Provide the (x, y) coordinate of the cell's center where the given text is located.  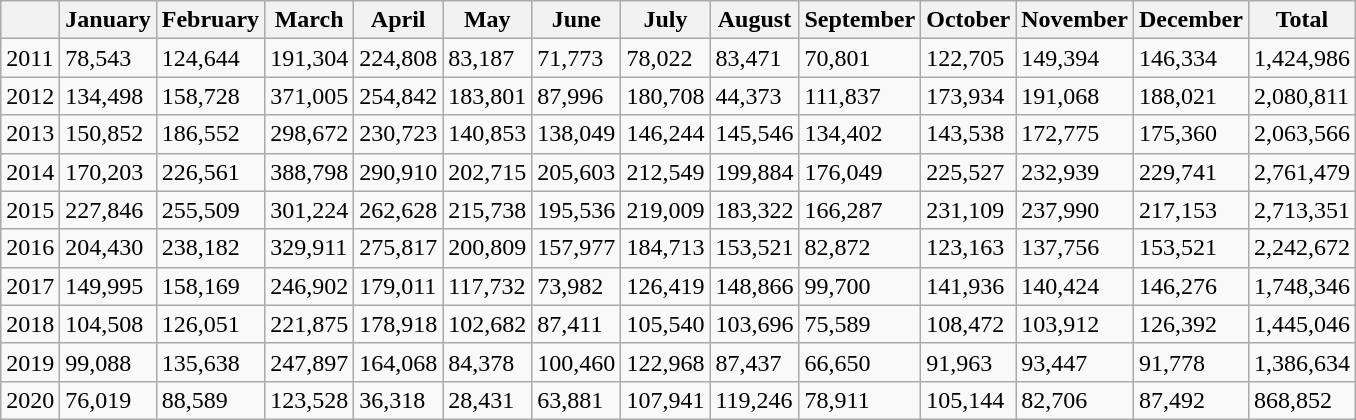
87,996 (576, 96)
217,153 (1190, 210)
82,872 (860, 248)
229,741 (1190, 172)
122,705 (968, 58)
388,798 (310, 172)
March (310, 20)
225,527 (968, 172)
36,318 (398, 400)
186,552 (210, 134)
87,437 (754, 362)
191,304 (310, 58)
135,638 (210, 362)
205,603 (576, 172)
99,088 (108, 362)
105,144 (968, 400)
275,817 (398, 248)
2012 (30, 96)
2,713,351 (1302, 210)
146,244 (666, 134)
November (1075, 20)
103,696 (754, 324)
1,386,634 (1302, 362)
134,498 (108, 96)
148,866 (754, 286)
117,732 (488, 286)
107,941 (666, 400)
124,644 (210, 58)
172,775 (1075, 134)
126,392 (1190, 324)
2,080,811 (1302, 96)
150,852 (108, 134)
2,761,479 (1302, 172)
371,005 (310, 96)
76,019 (108, 400)
2017 (30, 286)
255,509 (210, 210)
141,936 (968, 286)
179,011 (398, 286)
175,360 (1190, 134)
137,756 (1075, 248)
230,723 (398, 134)
247,897 (310, 362)
2,063,566 (1302, 134)
157,977 (576, 248)
143,538 (968, 134)
140,424 (1075, 286)
70,801 (860, 58)
290,910 (398, 172)
44,373 (754, 96)
2019 (30, 362)
October (968, 20)
91,778 (1190, 362)
158,169 (210, 286)
93,447 (1075, 362)
176,049 (860, 172)
119,246 (754, 400)
134,402 (860, 134)
237,990 (1075, 210)
87,492 (1190, 400)
184,713 (666, 248)
146,276 (1190, 286)
126,419 (666, 286)
May (488, 20)
215,738 (488, 210)
204,430 (108, 248)
231,109 (968, 210)
219,009 (666, 210)
202,715 (488, 172)
78,543 (108, 58)
232,939 (1075, 172)
195,536 (576, 210)
78,022 (666, 58)
221,875 (310, 324)
August (754, 20)
April (398, 20)
188,021 (1190, 96)
146,334 (1190, 58)
78,911 (860, 400)
298,672 (310, 134)
170,203 (108, 172)
73,982 (576, 286)
123,528 (310, 400)
238,182 (210, 248)
2020 (30, 400)
July (666, 20)
868,852 (1302, 400)
88,589 (210, 400)
2016 (30, 248)
83,187 (488, 58)
212,549 (666, 172)
1,748,346 (1302, 286)
149,394 (1075, 58)
2018 (30, 324)
126,051 (210, 324)
227,846 (108, 210)
February (210, 20)
63,881 (576, 400)
2,242,672 (1302, 248)
164,068 (398, 362)
99,700 (860, 286)
123,163 (968, 248)
108,472 (968, 324)
145,546 (754, 134)
183,322 (754, 210)
2011 (30, 58)
262,628 (398, 210)
166,287 (860, 210)
329,911 (310, 248)
104,508 (108, 324)
January (108, 20)
254,842 (398, 96)
224,808 (398, 58)
2015 (30, 210)
2013 (30, 134)
105,540 (666, 324)
103,912 (1075, 324)
71,773 (576, 58)
180,708 (666, 96)
66,650 (860, 362)
87,411 (576, 324)
158,728 (210, 96)
2014 (30, 172)
178,918 (398, 324)
June (576, 20)
138,049 (576, 134)
1,424,986 (1302, 58)
Total (1302, 20)
122,968 (666, 362)
75,589 (860, 324)
173,934 (968, 96)
82,706 (1075, 400)
140,853 (488, 134)
100,460 (576, 362)
149,995 (108, 286)
91,963 (968, 362)
84,378 (488, 362)
28,431 (488, 400)
246,902 (310, 286)
102,682 (488, 324)
183,801 (488, 96)
191,068 (1075, 96)
301,224 (310, 210)
111,837 (860, 96)
December (1190, 20)
226,561 (210, 172)
83,471 (754, 58)
September (860, 20)
199,884 (754, 172)
200,809 (488, 248)
1,445,046 (1302, 324)
